Provide the [x, y] coordinate of the cell's center where the given text is located.  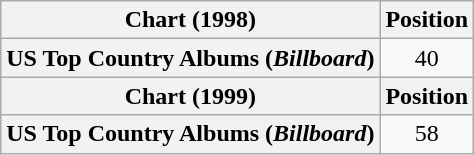
Chart (1999) [190, 96]
40 [427, 58]
Chart (1998) [190, 20]
58 [427, 134]
